Pinpoint the cell where the given text exists, returning its (x, y) midpoint coordinate. 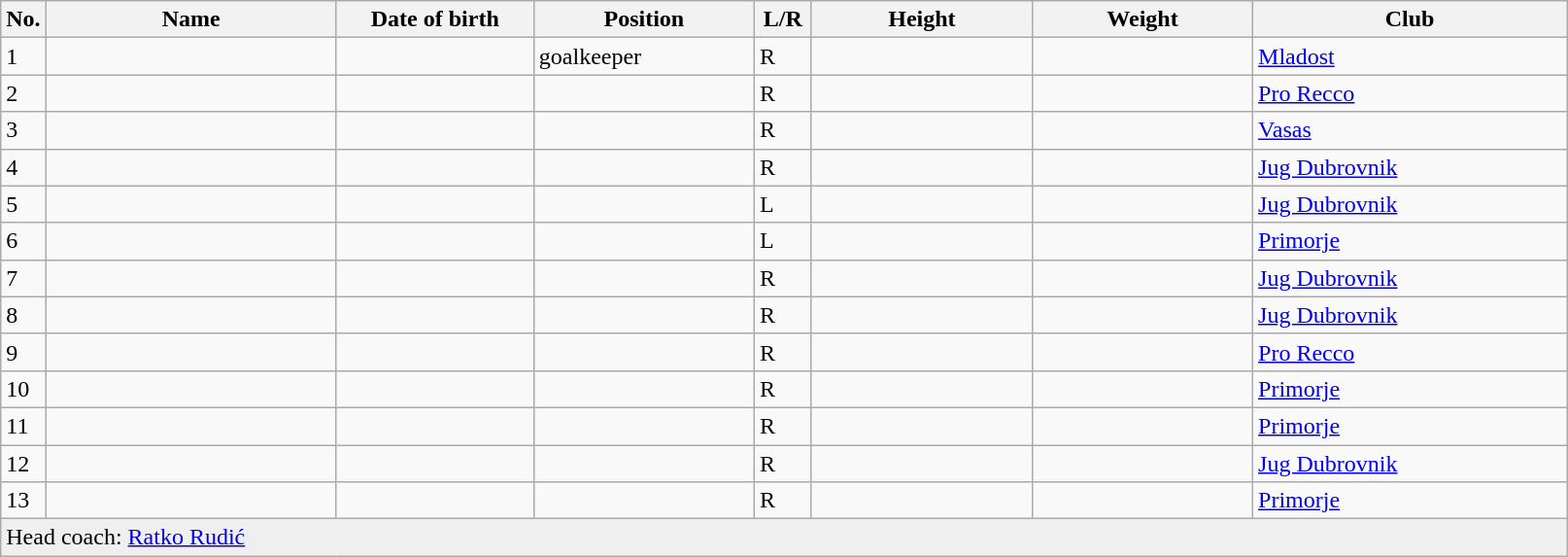
Name (190, 19)
Head coach: Ratko Rudić (784, 538)
3 (23, 130)
12 (23, 464)
13 (23, 501)
1 (23, 56)
Position (643, 19)
5 (23, 204)
6 (23, 241)
2 (23, 93)
11 (23, 426)
Vasas (1411, 130)
Weight (1142, 19)
No. (23, 19)
7 (23, 278)
Club (1411, 19)
4 (23, 167)
Date of birth (435, 19)
8 (23, 315)
9 (23, 352)
Mladost (1411, 56)
L/R (783, 19)
goalkeeper (643, 56)
10 (23, 389)
Height (921, 19)
